Extract the (X, Y) coordinate from the center of the cell holding the provided text.  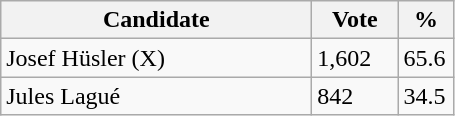
34.5 (426, 96)
% (426, 20)
Vote (355, 20)
Candidate (156, 20)
Jules Lagué (156, 96)
842 (355, 96)
65.6 (426, 58)
Josef Hüsler (X) (156, 58)
1,602 (355, 58)
